Search for the cell housing the specified text and yield its [x, y] center coordinate. 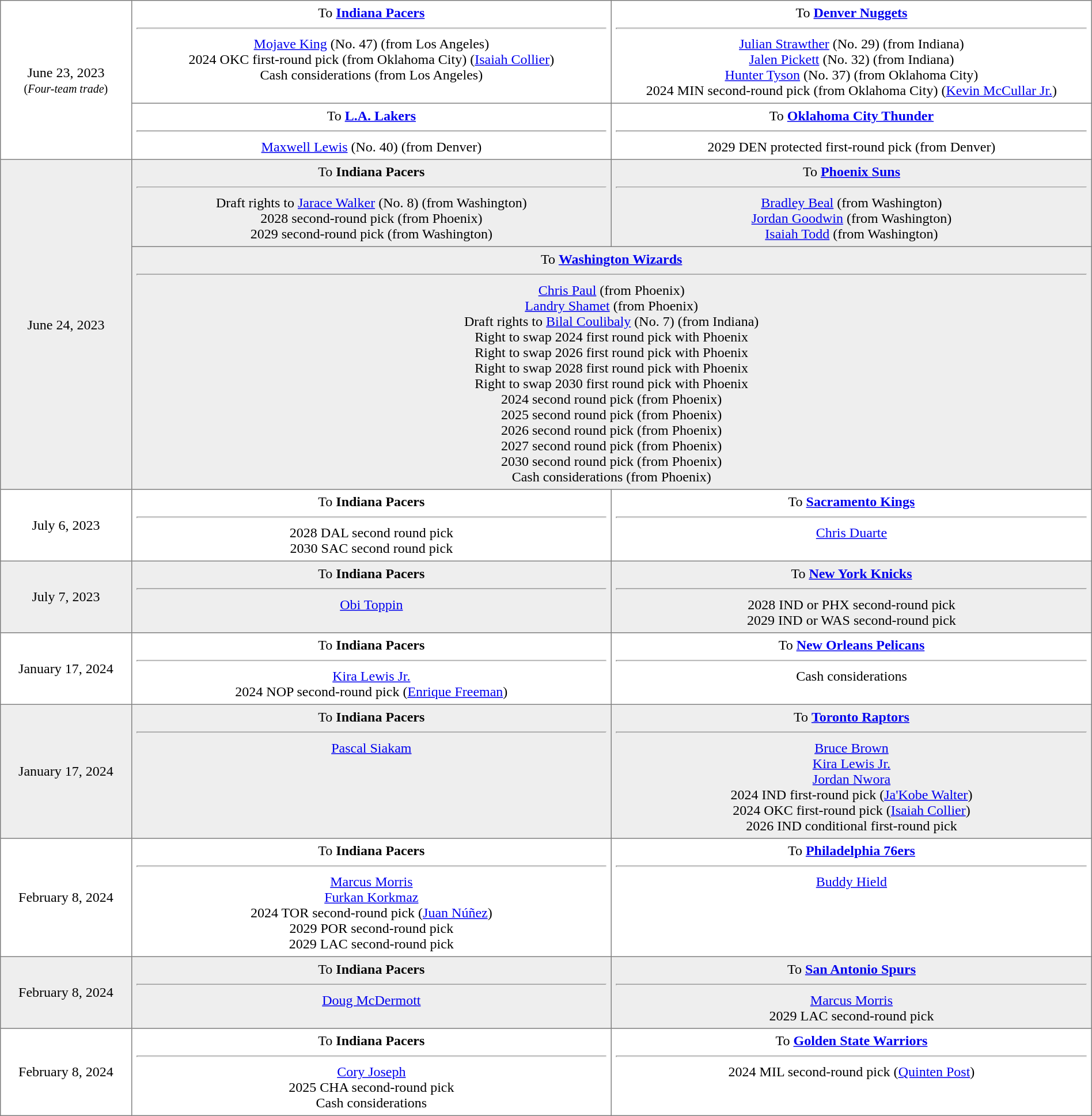
To Indiana PacersDoug McDermott [371, 992]
To Indiana PacersCory Joseph2025 CHA second-round pickCash considerations [371, 1072]
To Indiana PacersKira Lewis Jr.2024 NOP second-round pick (Enrique Freeman) [371, 669]
To L.A. LakersMaxwell Lewis (No. 40) (from Denver) [371, 131]
To Indiana PacersObi Toppin [371, 597]
To San Antonio SpursMarcus Morris2029 LAC second-round pick [852, 992]
To Indiana PacersPascal Siakam [371, 771]
To New Orleans PelicansCash considerations [852, 669]
To Phoenix SunsBradley Beal (from Washington)Jordan Goodwin (from Washington)Isaiah Todd (from Washington) [852, 203]
To Golden State Warriors2024 MIL second-round pick (Quinten Post) [852, 1072]
July 6, 2023 [66, 525]
To Indiana PacersMarcus MorrisFurkan Korkmaz2024 TOR second-round pick (Juan Núñez)2029 POR second-round pick2029 LAC second-round pick [371, 898]
To Oklahoma City Thunder2029 DEN protected first-round pick (from Denver) [852, 131]
July 7, 2023 [66, 597]
To Philadelphia 76ersBuddy Hield [852, 898]
June 24, 2023 [66, 325]
To Indiana PacersDraft rights to Jarace Walker (No. 8) (from Washington)2028 second-round pick (from Phoenix)2029 second-round pick (from Washington) [371, 203]
To Sacramento KingsChris Duarte [852, 525]
To Indiana Pacers2028 DAL second round pick2030 SAC second round pick [371, 525]
June 23, 2023(Four-team trade) [66, 80]
To New York Knicks2028 IND or PHX second-round pick2029 IND or WAS second-round pick [852, 597]
